Extract the (x, y) coordinate from the center of the cell holding the provided text.  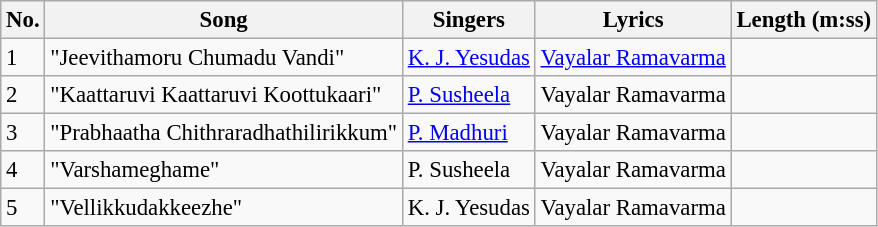
"Jeevithamoru Chumadu Vandi" (224, 58)
1 (23, 58)
5 (23, 208)
2 (23, 95)
"Kaattaruvi Kaattaruvi Koottukaari" (224, 95)
"Varshameghame" (224, 170)
No. (23, 20)
Lyrics (633, 20)
P. Madhuri (468, 133)
3 (23, 133)
"Prabhaatha Chithraradhathilirikkum" (224, 133)
Singers (468, 20)
Song (224, 20)
Length (m:ss) (804, 20)
4 (23, 170)
"Vellikkudakkeezhe" (224, 208)
